Search for the cell housing the specified text and yield its [X, Y] center coordinate. 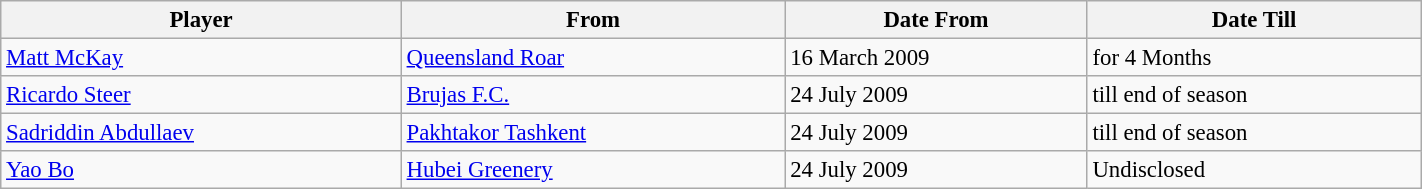
Ricardo Steer [202, 95]
Pakhtakor Tashkent [593, 133]
Player [202, 20]
From [593, 20]
for 4 Months [1254, 58]
Yao Bo [202, 170]
Date From [936, 20]
Matt McKay [202, 58]
Brujas F.C. [593, 95]
Sadriddin Abdullaev [202, 133]
Queensland Roar [593, 58]
Hubei Greenery [593, 170]
Undisclosed [1254, 170]
16 March 2009 [936, 58]
Date Till [1254, 20]
